Detect which cell encompasses the target text, then output its [X, Y] center coordinate. 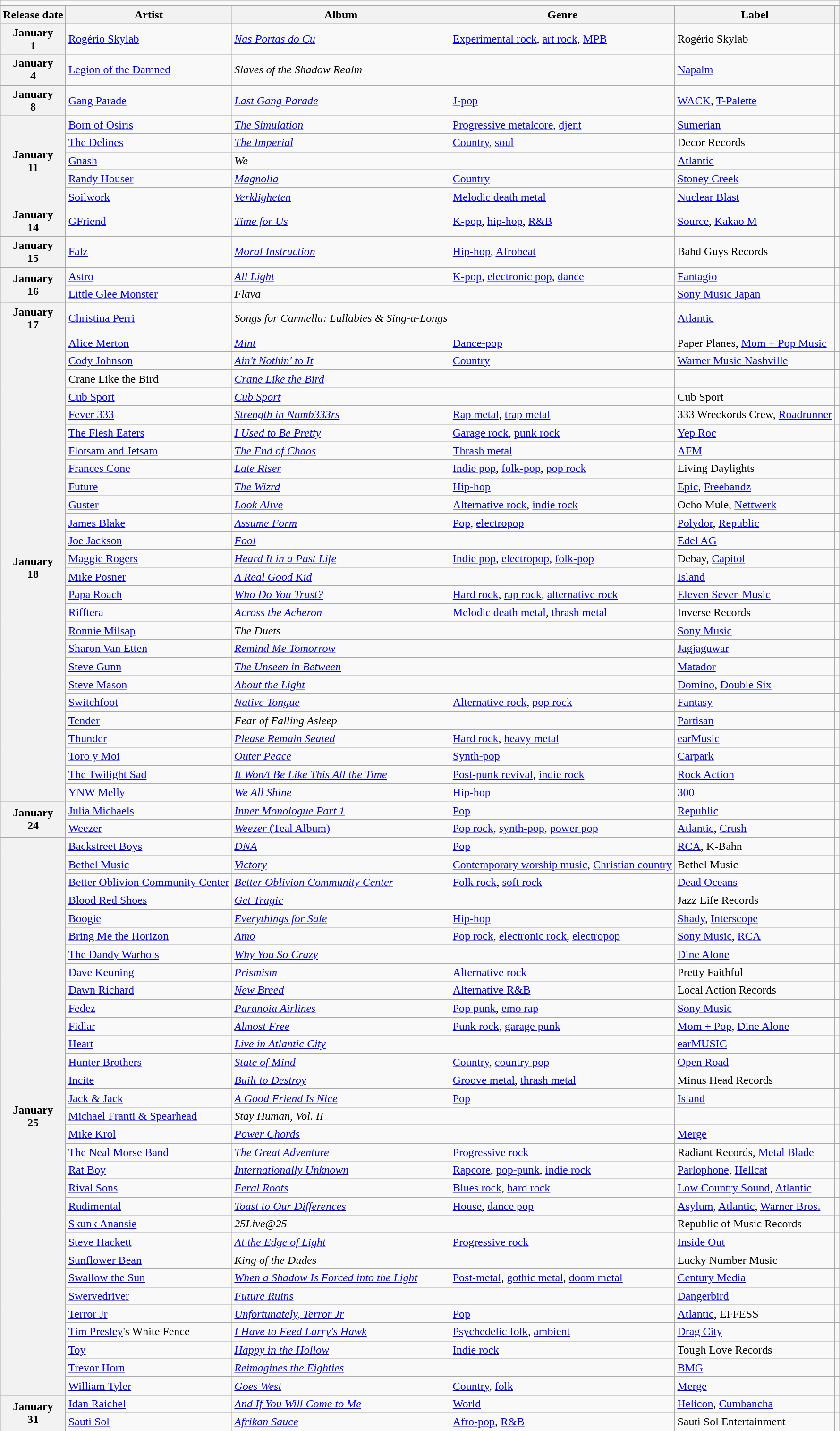
BMG [755, 1368]
Blues rock, hard rock [562, 1188]
We All Shine [341, 792]
Lucky Number Music [755, 1260]
January17 [33, 318]
Guster [149, 505]
Stay Human, Vol. II [341, 1116]
Bahd Guys Records [755, 251]
Inner Monologue Part 1 [341, 810]
Prismism [341, 972]
Remind Me Tomorrow [341, 649]
I Used to Be Pretty [341, 433]
Dead Oceans [755, 883]
Local Action Records [755, 990]
Debay, Capitol [755, 558]
Terror Jr [149, 1314]
We [341, 161]
Songs for Carmella: Lullabies & Sing-a-Longs [341, 318]
Matador [755, 667]
Time for Us [341, 221]
Album [341, 15]
Falz [149, 251]
The Dandy Warhols [149, 954]
Asylum, Atlantic, Warner Bros. [755, 1206]
Fever 333 [149, 415]
The Flesh Eaters [149, 433]
Gang Parade [149, 100]
Atlantic, Crush [755, 828]
Dawn Richard [149, 990]
Decor Records [755, 143]
earMUSIC [755, 1044]
Sharon Van Etten [149, 649]
Backstreet Boys [149, 846]
Gnash [149, 161]
State of Mind [341, 1062]
Bring Me the Horizon [149, 936]
Hip-hop, Afrobeat [562, 251]
Unfortunately, Terror Jr [341, 1314]
Alternative rock, pop rock [562, 703]
Inside Out [755, 1242]
Please Remain Seated [341, 738]
Legion of the Damned [149, 70]
Rudimental [149, 1206]
DNA [341, 846]
Joe Jackson [149, 540]
Drag City [755, 1332]
House, dance pop [562, 1206]
Ain't Nothin' to It [341, 361]
January1 [33, 39]
Fantagio [755, 276]
Inverse Records [755, 613]
January4 [33, 70]
William Tyler [149, 1386]
Dine Alone [755, 954]
Julia Michaels [149, 810]
It Won/t Be Like This All the Time [341, 774]
Warner Music Nashville [755, 361]
Built to Destroy [341, 1080]
Swallow the Sun [149, 1278]
Napalm [755, 70]
Carpark [755, 756]
And If You Will Come to Me [341, 1404]
300 [755, 792]
GFriend [149, 221]
J-pop [562, 100]
January16 [33, 285]
Pop punk, emo rap [562, 1008]
Psychedelic folk, ambient [562, 1332]
Late Riser [341, 469]
Future Ruins [341, 1296]
Rock Action [755, 774]
Polydor, Republic [755, 523]
K-pop, hip-hop, R&B [562, 221]
Groove metal, thrash metal [562, 1080]
Yep Roc [755, 433]
Artist [149, 15]
Jagjaguwar [755, 649]
WACK, T-Palette [755, 100]
James Blake [149, 523]
Jack & Jack [149, 1098]
Happy in the Hollow [341, 1350]
Mike Posner [149, 577]
Rap metal, trap metal [562, 415]
Paper Planes, Mom + Pop Music [755, 343]
Post-punk revival, indie rock [562, 774]
Verkligheten [341, 197]
Republic of Music Records [755, 1224]
Toro y Moi [149, 756]
Mint [341, 343]
Internationally Unknown [341, 1170]
Low Country Sound, Atlantic [755, 1188]
Dave Keuning [149, 972]
Partisan [755, 720]
Nas Portas do Cu [341, 39]
Genre [562, 15]
Boogie [149, 918]
Weezer [149, 828]
Feral Roots [341, 1188]
Sony Music, RCA [755, 936]
Reimagines the Eighties [341, 1368]
Century Media [755, 1278]
Fantasy [755, 703]
Jazz Life Records [755, 900]
Paranoia Airlines [341, 1008]
The Simulation [341, 125]
Hard rock, rap rock, alternative rock [562, 595]
Edel AG [755, 540]
AFM [755, 451]
A Real Good Kid [341, 577]
Magnolia [341, 179]
New Breed [341, 990]
RCA, K-Bahn [755, 846]
Alternative rock, indie rock [562, 505]
The Twilight Sad [149, 774]
Michael Franti & Spearhead [149, 1116]
Assume Form [341, 523]
Frances Cone [149, 469]
January18 [33, 568]
25Live@25 [341, 1224]
Contemporary worship music, Christian country [562, 864]
Experimental rock, art rock, MPB [562, 39]
Indie pop, folk-pop, pop rock [562, 469]
333 Wreckords Crew, Roadrunner [755, 415]
Synth-pop [562, 756]
Astro [149, 276]
Victory [341, 864]
Christina Perri [149, 318]
Sunflower Bean [149, 1260]
Open Road [755, 1062]
Sumerian [755, 125]
January11 [33, 161]
Rifftera [149, 613]
Ronnie Milsap [149, 631]
Alice Merton [149, 343]
Pop rock, electronic rock, electropop [562, 936]
Steve Hackett [149, 1242]
Alternative R&B [562, 990]
Radiant Records, Metal Blade [755, 1152]
Last Gang Parade [341, 100]
Why You So Crazy [341, 954]
Pop rock, synth-pop, power pop [562, 828]
Folk rock, soft rock [562, 883]
Dangerbird [755, 1296]
A Good Friend Is Nice [341, 1098]
Tender [149, 720]
Heart [149, 1044]
Skunk Anansie [149, 1224]
Ocho Mule, Nettwerk [755, 505]
Incite [149, 1080]
Release date [33, 15]
January8 [33, 100]
Amo [341, 936]
Melodic death metal [562, 197]
Live in Atlantic City [341, 1044]
Goes West [341, 1386]
Stoney Creek [755, 179]
Flava [341, 294]
Trevor Horn [149, 1368]
Look Alive [341, 505]
Sony Music Japan [755, 294]
The Delines [149, 143]
Mom + Pop, Dine Alone [755, 1026]
About the Light [341, 685]
Swervedriver [149, 1296]
Steve Gunn [149, 667]
Papa Roach [149, 595]
Idan Raichel [149, 1404]
Weezer (Teal Album) [341, 828]
Toy [149, 1350]
Atlantic, EFFESS [755, 1314]
Mike Krol [149, 1134]
Fear of Falling Asleep [341, 720]
January14 [33, 221]
Outer Peace [341, 756]
Alternative rock [562, 972]
YNW Melly [149, 792]
Get Tragic [341, 900]
Thrash metal [562, 451]
Slaves of the Shadow Realm [341, 70]
Post-metal, gothic metal, doom metal [562, 1278]
K-pop, electronic pop, dance [562, 276]
The Wizrd [341, 487]
Rat Boy [149, 1170]
Label [755, 15]
Moral Instruction [341, 251]
Shady, Interscope [755, 918]
Hunter Brothers [149, 1062]
Indie pop, electropop, folk-pop [562, 558]
All Light [341, 276]
Domino, Double Six [755, 685]
January 25 [33, 1116]
Thunder [149, 738]
Melodic death metal, thrash metal [562, 613]
Who Do You Trust? [341, 595]
Pop, electropop [562, 523]
Almost Free [341, 1026]
I Have to Feed Larry's Hawk [341, 1332]
Future [149, 487]
Republic [755, 810]
Garage rock, punk rock [562, 433]
Source, Kakao M [755, 221]
January 24 [33, 819]
Flotsam and Jetsam [149, 451]
Maggie Rogers [149, 558]
At the Edge of Light [341, 1242]
Eleven Seven Music [755, 595]
Fidlar [149, 1026]
January15 [33, 251]
Rival Sons [149, 1188]
The End of Chaos [341, 451]
Parlophone, Hellcat [755, 1170]
January31 [33, 1413]
Country, country pop [562, 1062]
Rapcore, pop-punk, indie rock [562, 1170]
Hard rock, heavy metal [562, 738]
Helicon, Cumbancha [755, 1404]
Across the Acheron [341, 613]
Sauti Sol [149, 1422]
The Neal Morse Band [149, 1152]
Afro-pop, R&B [562, 1422]
Steve Mason [149, 685]
Tough Love Records [755, 1350]
Tim Presley's White Fence [149, 1332]
Born of Osiris [149, 125]
Nuclear Blast [755, 197]
earMusic [755, 738]
Fedez [149, 1008]
Randy Houser [149, 179]
Epic, Freebandz [755, 487]
Fool [341, 540]
Punk rock, garage punk [562, 1026]
The Duets [341, 631]
Country, soul [562, 143]
The Great Adventure [341, 1152]
Progressive metalcore, djent [562, 125]
Country, folk [562, 1386]
Switchfoot [149, 703]
World [562, 1404]
Soilwork [149, 197]
Native Tongue [341, 703]
Cody Johnson [149, 361]
Blood Red Shoes [149, 900]
Everythings for Sale [341, 918]
Afrikan Sauce [341, 1422]
The Unseen in Between [341, 667]
King of the Dudes [341, 1260]
Minus Head Records [755, 1080]
Power Chords [341, 1134]
When a Shadow Is Forced into the Light [341, 1278]
Little Glee Monster [149, 294]
Strength in Numb333rs [341, 415]
Indie rock [562, 1350]
Toast to Our Differences [341, 1206]
The Imperial [341, 143]
Dance-pop [562, 343]
Sauti Sol Entertainment [755, 1422]
Living Daylights [755, 469]
Pretty Faithful [755, 972]
Heard It in a Past Life [341, 558]
